Detect which cell encompasses the target text, then output its [X, Y] center coordinate. 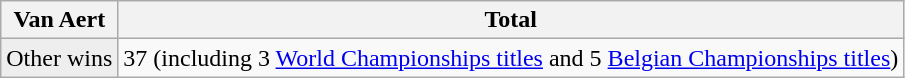
Van Aert [60, 20]
Total [511, 20]
37 (including 3 World Championships titles and 5 Belgian Championships titles) [511, 58]
Other wins [60, 58]
